Pinpoint the cell where the given text exists, returning its [X, Y] midpoint coordinate. 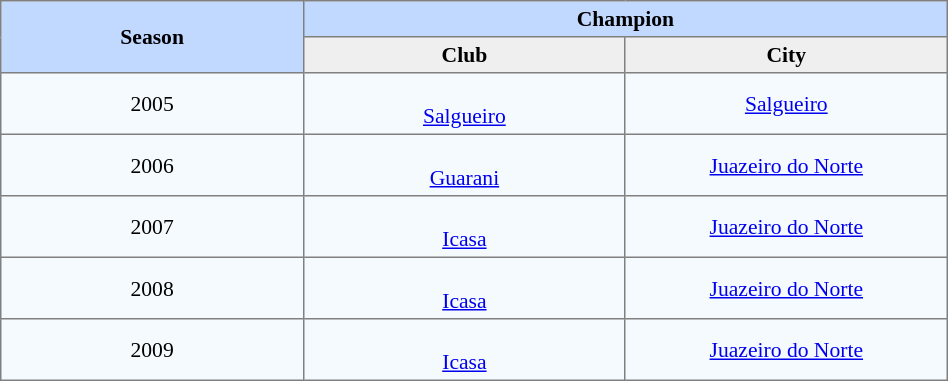
2005 [152, 104]
2009 [152, 350]
Season [152, 37]
City [786, 55]
Champion [625, 19]
2007 [152, 227]
2006 [152, 165]
2008 [152, 288]
Club [464, 55]
Guarani [464, 165]
